Identify which cell holds the provided text, then report its [x, y] central coordinate. 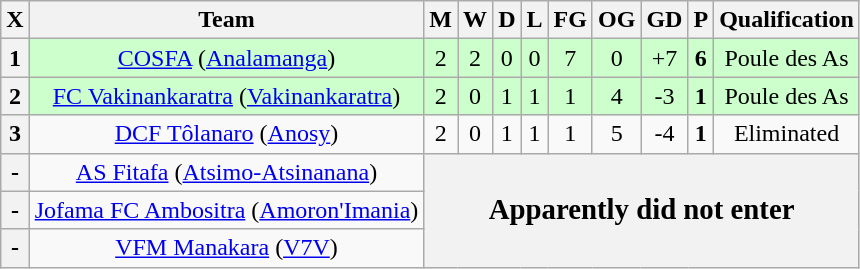
Team [226, 20]
Apparently did not enter [642, 210]
FC Vakinankaratra (Vakinankaratra) [226, 96]
AS Fitafa (Atsimo-Atsinanana) [226, 172]
GD [664, 20]
5 [616, 134]
OG [616, 20]
Jofama FC Ambositra (Amoron'Imania) [226, 210]
+7 [664, 58]
3 [15, 134]
P [701, 20]
M [441, 20]
Eliminated [787, 134]
FG [570, 20]
-3 [664, 96]
DCF Tôlanaro (Anosy) [226, 134]
VFM Manakara (V7V) [226, 248]
4 [616, 96]
D [507, 20]
Qualification [787, 20]
-4 [664, 134]
X [15, 20]
L [534, 20]
7 [570, 58]
W [476, 20]
COSFA (Analamanga) [226, 58]
6 [701, 58]
